From the cell containing the given text, extract its center point as [x, y] coordinate. 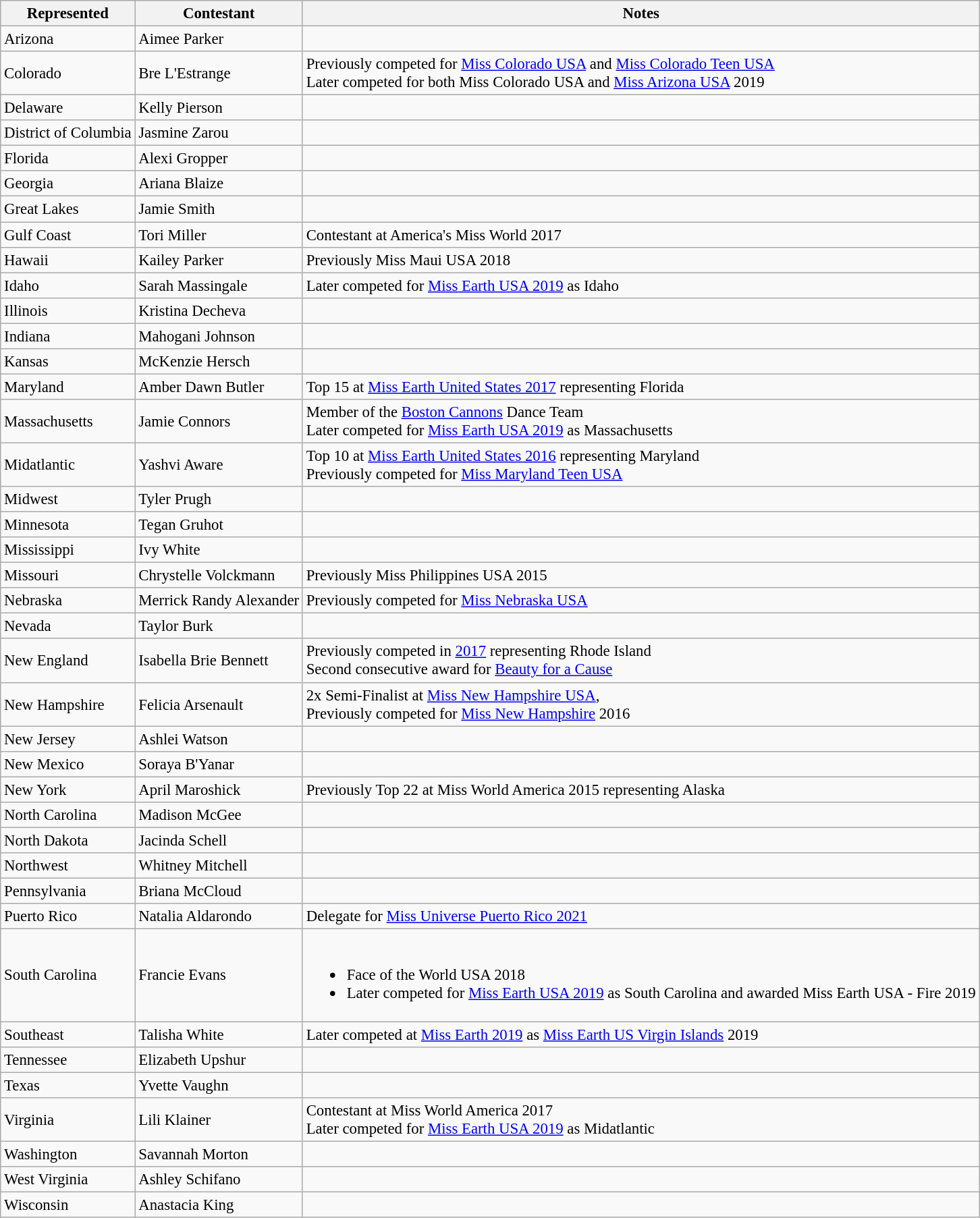
Tyler Prugh [219, 499]
New England [67, 661]
Jamie Smith [219, 209]
Kailey Parker [219, 260]
Ashlei Watson [219, 739]
Indiana [67, 336]
Soraya B'Yanar [219, 764]
Tegan Gruhot [219, 525]
Previously competed for Miss Nebraska USA [641, 601]
Top 15 at Miss Earth United States 2017 representing Florida [641, 387]
Notes [641, 13]
Contestant [219, 13]
Merrick Randy Alexander [219, 601]
Kristina Decheva [219, 310]
Minnesota [67, 525]
South Carolina [67, 976]
Whitney Mitchell [219, 866]
Lili Klainer [219, 1119]
Anastacia King [219, 1205]
Amber Dawn Butler [219, 387]
Sarah Massingale [219, 285]
Tori Miller [219, 235]
Represented [67, 13]
Virginia [67, 1119]
Kelly Pierson [219, 108]
Delegate for Miss Universe Puerto Rico 2021 [641, 916]
Southeast [67, 1034]
Elizabeth Upshur [219, 1059]
Alexi Gropper [219, 159]
Previously competed for Miss Colorado USA and Miss Colorado Teen USALater competed for both Miss Colorado USA and Miss Arizona USA 2019 [641, 73]
Texas [67, 1085]
Ariana Blaize [219, 184]
Maryland [67, 387]
Ashley Schifano [219, 1180]
Idaho [67, 285]
Face of the World USA 2018Later competed for Miss Earth USA 2019 as South Carolina and awarded Miss Earth USA - Fire 2019 [641, 976]
New Hampshire [67, 704]
Jamie Connors [219, 421]
Midatlantic [67, 464]
District of Columbia [67, 133]
New Mexico [67, 764]
Illinois [67, 310]
Taylor Burk [219, 626]
Isabella Brie Bennett [219, 661]
Aimee Parker [219, 39]
Northwest [67, 866]
Madison McGee [219, 815]
Briana McCloud [219, 891]
Nevada [67, 626]
2x Semi-Finalist at Miss New Hampshire USA,Previously competed for Miss New Hampshire 2016 [641, 704]
Jasmine Zarou [219, 133]
Washington [67, 1154]
Top 10 at Miss Earth United States 2016 representing MarylandPreviously competed for Miss Maryland Teen USA [641, 464]
Mississippi [67, 550]
Great Lakes [67, 209]
Arizona [67, 39]
Natalia Aldarondo [219, 916]
Massachusetts [67, 421]
McKenzie Hersch [219, 362]
Puerto Rico [67, 916]
Ivy White [219, 550]
Tennessee [67, 1059]
April Maroshick [219, 790]
New York [67, 790]
Colorado [67, 73]
Chrystelle Volckmann [219, 576]
Member of the Boston Cannons Dance TeamLater competed for Miss Earth USA 2019 as Massachusetts [641, 421]
Contestant at Miss World America 2017Later competed for Miss Earth USA 2019 as Midatlantic [641, 1119]
Talisha White [219, 1034]
Later competed for Miss Earth USA 2019 as Idaho [641, 285]
Bre L'Estrange [219, 73]
Gulf Coast [67, 235]
North Carolina [67, 815]
Nebraska [67, 601]
Francie Evans [219, 976]
Previously Top 22 at Miss World America 2015 representing Alaska [641, 790]
Florida [67, 159]
Mahogani Johnson [219, 336]
Georgia [67, 184]
West Virginia [67, 1180]
Midwest [67, 499]
Kansas [67, 362]
Missouri [67, 576]
Hawaii [67, 260]
Previously Miss Maui USA 2018 [641, 260]
Savannah Morton [219, 1154]
Jacinda Schell [219, 840]
Wisconsin [67, 1205]
Previously competed in 2017 representing Rhode IslandSecond consecutive award for Beauty for a Cause [641, 661]
Yvette Vaughn [219, 1085]
Felicia Arsenault [219, 704]
Later competed at Miss Earth 2019 as Miss Earth US Virgin Islands 2019 [641, 1034]
Delaware [67, 108]
Yashvi Aware [219, 464]
Contestant at America's Miss World 2017 [641, 235]
Pennsylvania [67, 891]
North Dakota [67, 840]
Previously Miss Philippines USA 2015 [641, 576]
New Jersey [67, 739]
